Return (X, Y) of the center of cell containing provided text 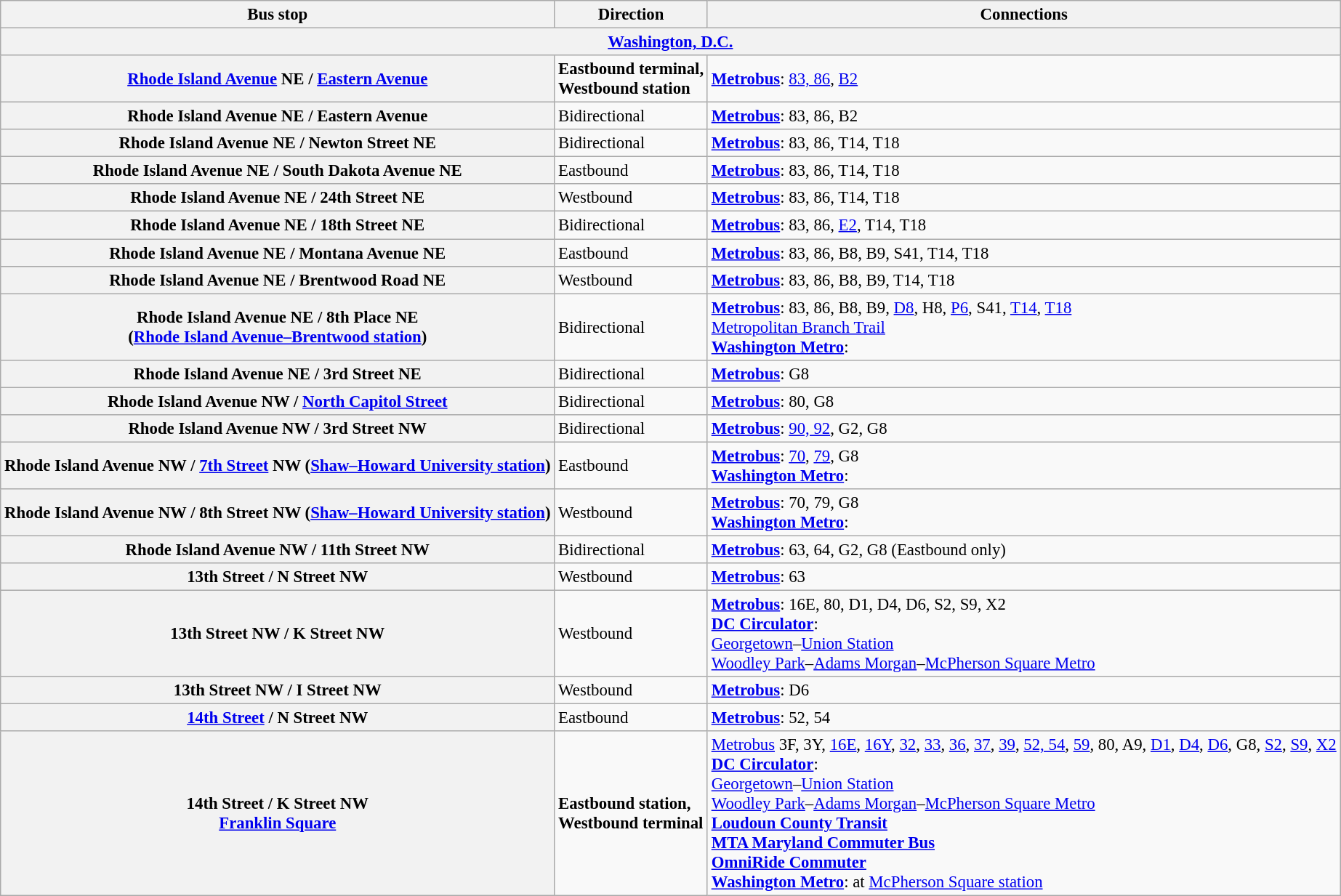
Metrobus: 63, 64, G2, G8 (Eastbound only) (1023, 549)
Rhode Island Avenue NE / Montana Avenue NE (278, 253)
Rhode Island Avenue NE / Newton Street NE (278, 143)
Rhode Island Avenue NW / 11th Street NW (278, 549)
Rhode Island Avenue NW / North Capitol Street (278, 401)
14th Street / N Street NW (278, 718)
Metrobus: 83, 86, B8, B9, D8, H8, P6, S41, T14, T18 Metropolitan Branch Trail Washington Metro: (1023, 327)
Rhode Island Avenue NW / 3rd Street NW (278, 429)
Rhode Island Avenue NE / Brentwood Road NE (278, 280)
13th Street NW / K Street NW (278, 634)
Bus stop (278, 15)
13th Street NW / I Street NW (278, 690)
Eastbound station,Westbound terminal (631, 814)
Metrobus: 52, 54 (1023, 718)
Rhode Island Avenue NE / 3rd Street NE (278, 374)
Rhode Island Avenue NE / 24th Street NE (278, 198)
Metrobus: 63 (1023, 577)
Metrobus: G8 (1023, 374)
Metrobus: 83, 86, B8, B9, S41, T14, T18 (1023, 253)
Rhode Island Avenue NE / 18th Street NE (278, 225)
Metrobus: 83, 86, E2, T14, T18 (1023, 225)
13th Street / N Street NW (278, 577)
Eastbound terminal,Westbound station (631, 78)
Rhode Island Avenue NE / 8th Place NE(Rhode Island Avenue–Brentwood station) (278, 327)
Rhode Island Avenue NW / 7th Street NW (Shaw–Howard University station) (278, 465)
Rhode Island Avenue NW / 8th Street NW (Shaw–Howard University station) (278, 513)
Direction (631, 15)
14th Street / K Street NWFranklin Square (278, 814)
Metrobus: D6 (1023, 690)
Washington, D.C. (670, 42)
Connections (1023, 15)
Metrobus: 90, 92, G2, G8 (1023, 429)
Rhode Island Avenue NE / South Dakota Avenue NE (278, 171)
Metrobus: 80, G8 (1023, 401)
Metrobus: 83, 86, B8, B9, T14, T18 (1023, 280)
Metrobus: 16E, 80, D1, D4, D6, S2, S9, X2 DC Circulator: Georgetown–Union Station Woodley Park–Adams Morgan–McPherson Square Metro (1023, 634)
